Identify which cell holds the provided text, then report its (X, Y) central coordinate. 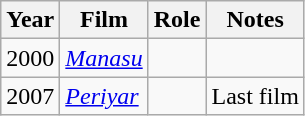
Manasu (104, 58)
Year (30, 20)
Last film (255, 96)
Film (104, 20)
2000 (30, 58)
Notes (255, 20)
Role (177, 20)
2007 (30, 96)
Periyar (104, 96)
